Provide the (X, Y) coordinate of the cell's center where the given text is located.  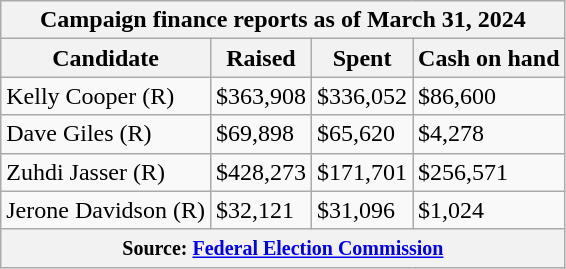
$363,908 (260, 96)
Raised (260, 58)
$428,273 (260, 172)
$336,052 (362, 96)
Spent (362, 58)
$32,121 (260, 210)
Kelly Cooper (R) (106, 96)
$171,701 (362, 172)
Zuhdi Jasser (R) (106, 172)
Candidate (106, 58)
$256,571 (489, 172)
Dave Giles (R) (106, 134)
$1,024 (489, 210)
Campaign finance reports as of March 31, 2024 (283, 20)
Cash on hand (489, 58)
$69,898 (260, 134)
$31,096 (362, 210)
Jerone Davidson (R) (106, 210)
$4,278 (489, 134)
$65,620 (362, 134)
$86,600 (489, 96)
Source: Federal Election Commission (283, 248)
